Search for the cell housing the specified text and yield its [X, Y] center coordinate. 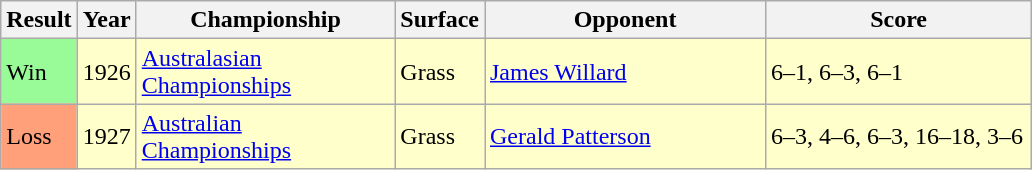
1926 [106, 72]
Gerald Patterson [624, 136]
Opponent [624, 20]
Result [39, 20]
Loss [39, 136]
James Willard [624, 72]
Win [39, 72]
Championship [266, 20]
Year [106, 20]
Australian Championships [266, 136]
6–1, 6–3, 6–1 [899, 72]
1927 [106, 136]
Surface [440, 20]
Score [899, 20]
Australasian Championships [266, 72]
6–3, 4–6, 6–3, 16–18, 3–6 [899, 136]
